Detect which cell encompasses the target text, then output its (x, y) center coordinate. 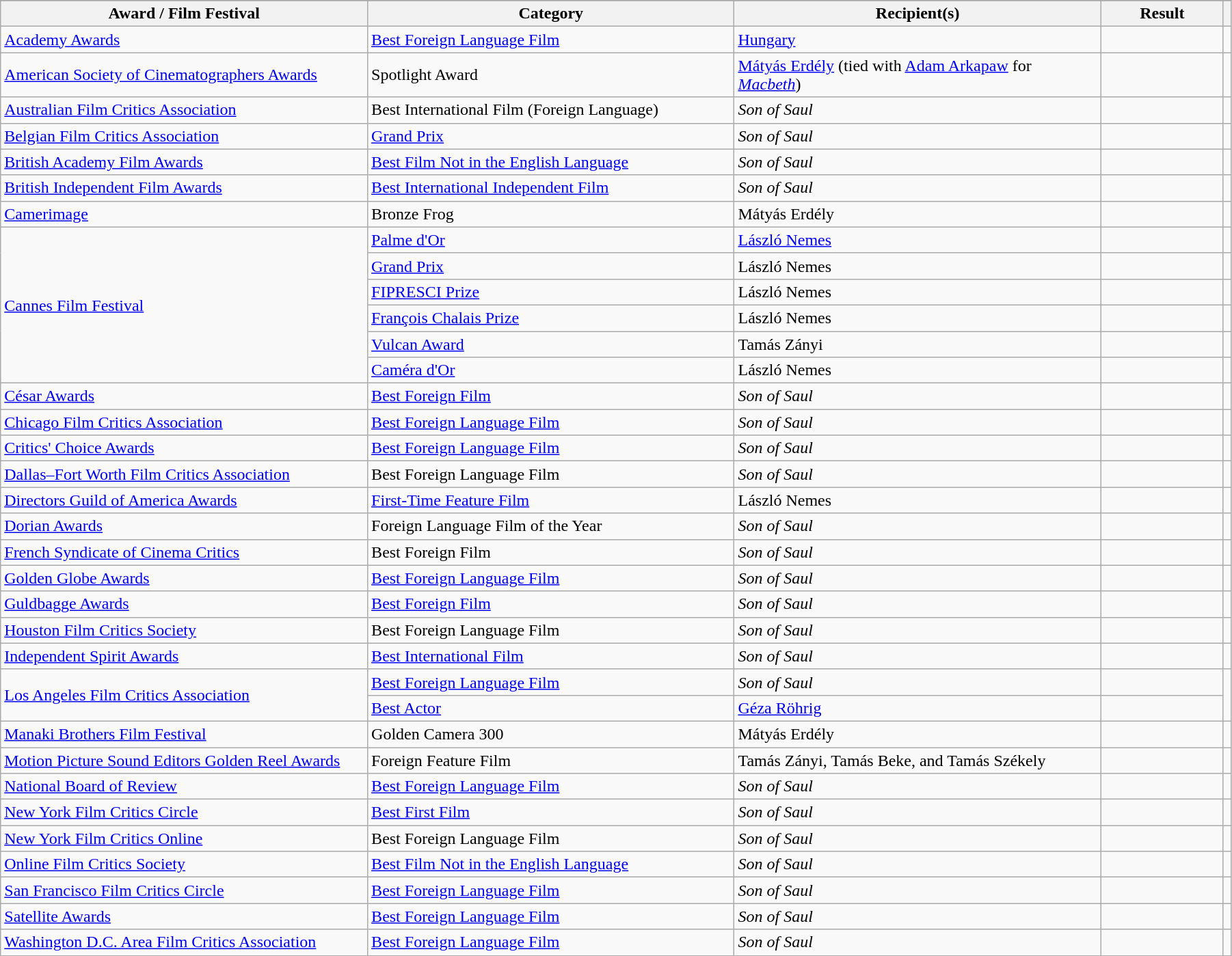
Best Actor (551, 708)
Golden Globe Awards (185, 578)
Dallas–Fort Worth Film Critics Association (185, 474)
François Chalais Prize (551, 318)
Cannes Film Festival (185, 305)
Guldbagge Awards (185, 604)
Recipient(s) (918, 14)
Belgian Film Critics Association (185, 136)
Washington D.C. Area Film Critics Association (185, 942)
Mátyás Erdély (tied with Adam Arkapaw for Macbeth) (918, 75)
Houston Film Critics Society (185, 630)
Manaki Brothers Film Festival (185, 734)
New York Film Critics Circle (185, 812)
Foreign Language Film of the Year (551, 526)
First-Time Feature Film (551, 500)
Best International Film (Foreign Language) (551, 110)
Vulcan Award (551, 344)
Best International Film (551, 656)
Best International Independent Film (551, 188)
Caméra d'Or (551, 370)
Australian Film Critics Association (185, 110)
Tamás Zányi (918, 344)
Géza Röhrig (918, 708)
Critics' Choice Awards (185, 448)
New York Film Critics Online (185, 838)
Tamás Zányi, Tamás Beke, and Tamás Székely (918, 761)
Spotlight Award (551, 75)
Award / Film Festival (185, 14)
Motion Picture Sound Editors Golden Reel Awards (185, 761)
French Syndicate of Cinema Critics (185, 552)
FIPRESCI Prize (551, 292)
Chicago Film Critics Association (185, 422)
Satellite Awards (185, 916)
National Board of Review (185, 787)
San Francisco Film Critics Circle (185, 890)
Foreign Feature Film (551, 761)
Bronze Frog (551, 214)
Los Angeles Film Critics Association (185, 695)
Independent Spirit Awards (185, 656)
César Awards (185, 396)
Category (551, 14)
Directors Guild of America Awards (185, 500)
American Society of Cinematographers Awards (185, 75)
Golden Camera 300 (551, 734)
Dorian Awards (185, 526)
Online Film Critics Society (185, 864)
Palme d'Or (551, 240)
Academy Awards (185, 40)
Camerimage (185, 214)
Result (1162, 14)
British Academy Film Awards (185, 162)
Best First Film (551, 812)
British Independent Film Awards (185, 188)
Hungary (918, 40)
